Return the (X, Y) coordinate for the center point of the cell that contains the specified text.  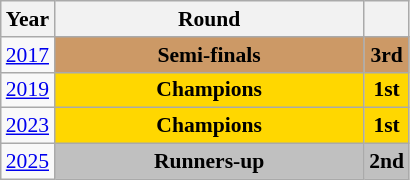
Year (28, 19)
Runners-up (209, 162)
Round (209, 19)
2017 (28, 55)
2025 (28, 162)
2nd (386, 162)
3rd (386, 55)
Semi-finals (209, 55)
2019 (28, 90)
2023 (28, 126)
